Detect which cell encompasses the target text, then output its [X, Y] center coordinate. 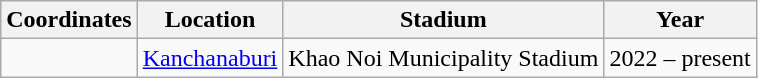
Location [210, 20]
Coordinates [69, 20]
Year [680, 20]
Khao Noi Municipality Stadium [444, 58]
Stadium [444, 20]
2022 – present [680, 58]
Kanchanaburi [210, 58]
